Search for the cell housing the specified text and yield its (x, y) center coordinate. 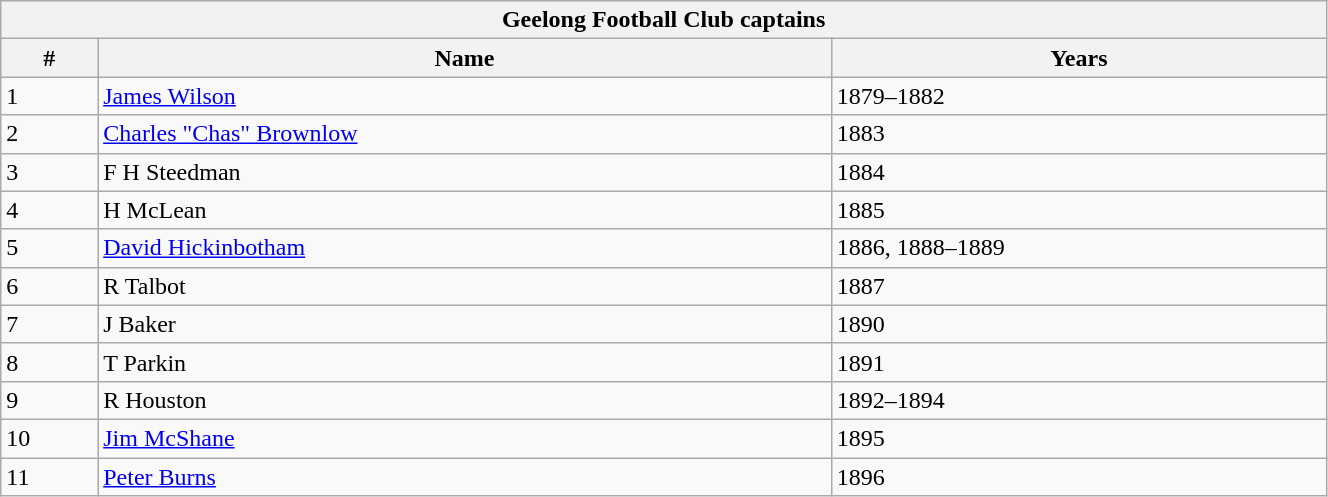
4 (50, 210)
David Hickinbotham (465, 248)
Charles "Chas" Brownlow (465, 134)
3 (50, 172)
1892–1894 (1078, 400)
2 (50, 134)
8 (50, 362)
1887 (1078, 286)
1885 (1078, 210)
T Parkin (465, 362)
H McLean (465, 210)
1891 (1078, 362)
1895 (1078, 438)
6 (50, 286)
Jim McShane (465, 438)
1886, 1888–1889 (1078, 248)
Years (1078, 58)
# (50, 58)
10 (50, 438)
1879–1882 (1078, 96)
1890 (1078, 324)
Geelong Football Club captains (664, 20)
F H Steedman (465, 172)
J Baker (465, 324)
1896 (1078, 477)
Name (465, 58)
Peter Burns (465, 477)
5 (50, 248)
R Houston (465, 400)
R Talbot (465, 286)
1884 (1078, 172)
1883 (1078, 134)
7 (50, 324)
11 (50, 477)
1 (50, 96)
James Wilson (465, 96)
9 (50, 400)
